Return (x, y) of the center of cell containing provided text 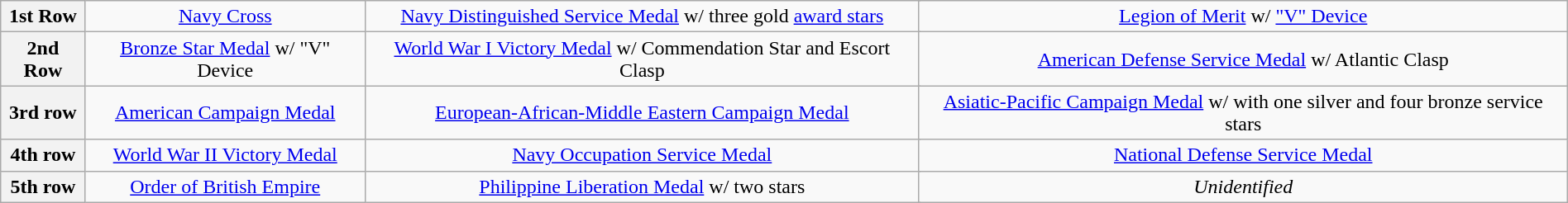
2nd Row (43, 59)
National Defense Service Medal (1243, 155)
Navy Occupation Service Medal (642, 155)
1st Row (43, 17)
American Campaign Medal (225, 112)
Order of British Empire (225, 186)
5th row (43, 186)
Navy Cross (225, 17)
3rd row (43, 112)
Navy Distinguished Service Medal w/ three gold award stars (642, 17)
World War II Victory Medal (225, 155)
Bronze Star Medal w/ "V" Device (225, 59)
Legion of Merit w/ "V" Device (1243, 17)
World War I Victory Medal w/ Commendation Star and Escort Clasp (642, 59)
Philippine Liberation Medal w/ two stars (642, 186)
4th row (43, 155)
European-African-Middle Eastern Campaign Medal (642, 112)
American Defense Service Medal w/ Atlantic Clasp (1243, 59)
Asiatic-Pacific Campaign Medal w/ with one silver and four bronze service stars (1243, 112)
Unidentified (1243, 186)
